Find where the given text appears and provide that cell's center as [x, y] coordinate. 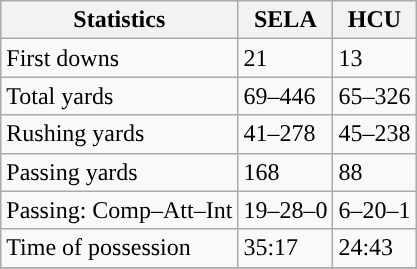
HCU [374, 20]
19–28–0 [286, 210]
6–20–1 [374, 210]
69–446 [286, 96]
Passing yards [120, 172]
13 [374, 58]
Rushing yards [120, 134]
Total yards [120, 96]
First downs [120, 58]
65–326 [374, 96]
24:43 [374, 248]
21 [286, 58]
Time of possession [120, 248]
45–238 [374, 134]
Statistics [120, 20]
35:17 [286, 248]
41–278 [286, 134]
168 [286, 172]
Passing: Comp–Att–Int [120, 210]
SELA [286, 20]
88 [374, 172]
